For the text-containing cell, return its midpoint in [X, Y] coordinate format. 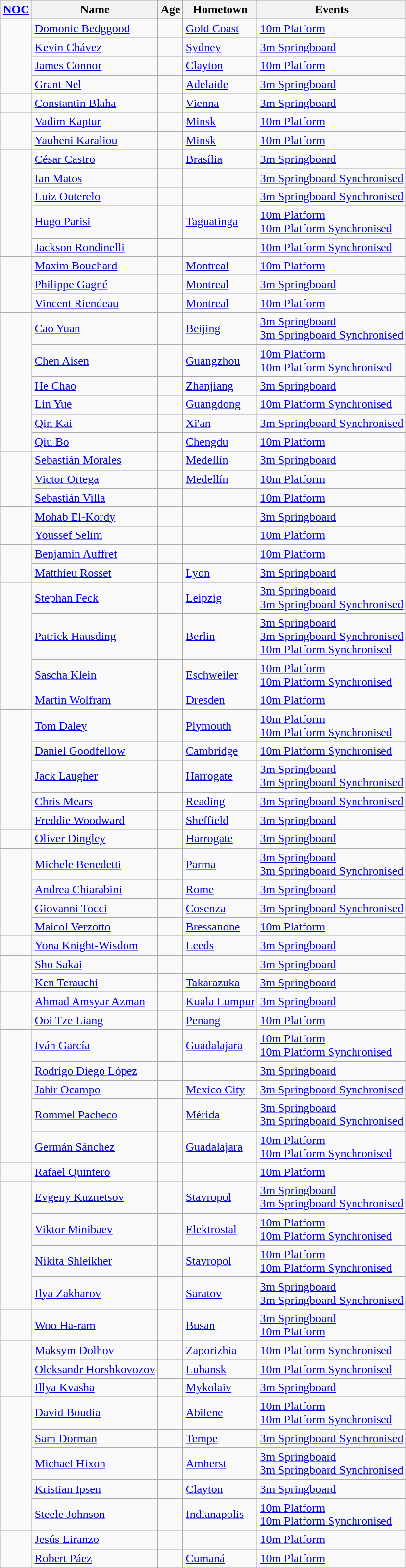
Robert Páez [95, 1558]
Martin Wolfram [95, 700]
Events [331, 10]
Iván García [95, 1045]
Maxim Bouchard [95, 266]
Sydney [220, 47]
Busan [220, 1325]
Vadim Kaptur [95, 122]
Mykolaiv [220, 1388]
Andrea Chiarabini [95, 889]
Parma [220, 864]
Takarazuka [220, 983]
César Castro [95, 159]
Kevin Chávez [95, 47]
Jackson Rondinelli [95, 247]
Luhansk [220, 1369]
Chris Mears [95, 801]
Penang [220, 1020]
James Connor [95, 66]
Patrick Hausding [95, 637]
3m Springboard10m Platform [331, 1325]
Evgeny Kuznetsov [95, 1197]
Cambridge [220, 751]
Sascha Klein [95, 675]
Vincent Riendeau [95, 303]
Mérida [220, 1115]
Tom Daley [95, 725]
Name [95, 10]
Constantin Blaha [95, 103]
Eschweiler [220, 675]
Rome [220, 889]
Stephan Feck [95, 598]
Vienna [220, 103]
Leipzig [220, 598]
Qiu Bo [95, 442]
Jesús Liranzo [95, 1540]
Domonic Bedggood [95, 28]
Dresden [220, 700]
Sho Sakai [95, 964]
Freddie Woodward [95, 820]
Luiz Outerelo [95, 196]
Nikita Shleikher [95, 1261]
Age [171, 10]
Ian Matos [95, 178]
Mexico City [220, 1090]
Reading [220, 801]
Maicol Verzotto [95, 927]
Oliver Dingley [95, 839]
Matthieu Rosset [95, 573]
Oleksandr Horshkovozov [95, 1369]
Philippe Gagné [95, 285]
Indianapolis [220, 1515]
Illya Kvasha [95, 1388]
Lin Yue [95, 404]
David Boudia [95, 1413]
Gold Coast [220, 28]
Rommel Pacheco [95, 1115]
Youssef Selim [95, 535]
He Chao [95, 386]
Brasília [220, 159]
Michele Benedetti [95, 864]
Bressanone [220, 927]
Sheffield [220, 820]
Cosenza [220, 908]
Daniel Goodfellow [95, 751]
Hugo Parisi [95, 222]
Abilene [220, 1413]
Elektrostal [220, 1229]
Mohab El-Kordy [95, 516]
Woo Ha-ram [95, 1325]
Lyon [220, 573]
Steele Johnson [95, 1515]
3m Springboard3m Springboard Synchronised10m Platform Synchronised [331, 637]
Jahir Ocampo [95, 1090]
Viktor Minibaev [95, 1229]
Victor Ortega [95, 479]
Ooi Tze Liang [95, 1020]
Giovanni Tocci [95, 908]
Jack Laugher [95, 776]
Grant Nel [95, 84]
Hometown [220, 10]
Kristian Ipsen [95, 1489]
Qin Kai [95, 423]
Chengdu [220, 442]
Michael Hixon [95, 1463]
Yona Knight-Wisdom [95, 945]
Saratov [220, 1293]
Berlin [220, 637]
Zaporizhia [220, 1350]
Kuala Lumpur [220, 1002]
Benjamin Auffret [95, 554]
Sebastián Morales [95, 460]
Tempe [220, 1438]
Ken Terauchi [95, 983]
Zhanjiang [220, 386]
Cumaná [220, 1558]
Yauheni Karaliou [95, 140]
Cao Yuan [95, 329]
Taguatinga [220, 222]
Ahmad Amsyar Azman [95, 1002]
Sebastián Villa [95, 498]
Plymouth [220, 725]
Maksym Dolhov [95, 1350]
Chen Aisen [95, 360]
Guangdong [220, 404]
Sam Dorman [95, 1438]
Amherst [220, 1463]
Adelaide [220, 84]
Leeds [220, 945]
Rafael Quintero [95, 1172]
NOC [16, 10]
Ilya Zakharov [95, 1293]
Rodrigo Diego López [95, 1071]
Beijing [220, 329]
Guangzhou [220, 360]
Xi'an [220, 423]
Germán Sánchez [95, 1146]
